Find where the given text appears and provide that cell's center as (x, y) coordinate. 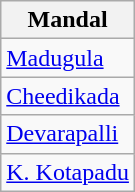
Madugula (68, 58)
Cheedikada (68, 96)
K. Kotapadu (68, 172)
Mandal (68, 20)
Devarapalli (68, 134)
